Determine the (x, y) coordinate at the center of the cell enclosing the given text.  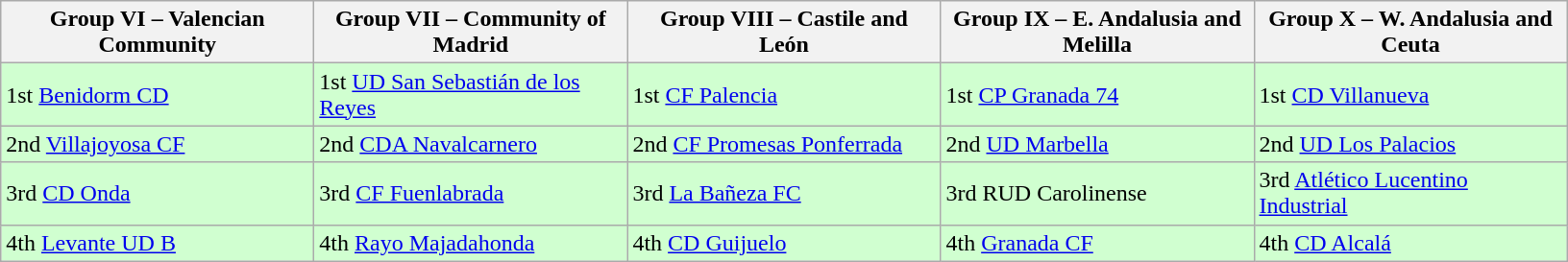
1st CD Villanueva (1410, 94)
3rd CF Fuenlabrada (471, 194)
3rd Atlético Lucentino Industrial (1410, 194)
4th Levante UD B (158, 243)
Group VIII – Castile and León (784, 33)
Group X – W. Andalusia and Ceuta (1410, 33)
4th Rayo Majadahonda (471, 243)
Group IX – E. Andalusia and Melilla (1097, 33)
1st CP Granada 74 (1097, 94)
4th CD Guijuelo (784, 243)
2nd UD Marbella (1097, 144)
Group VI – Valencian Community (158, 33)
2nd UD Los Palacios (1410, 144)
1st UD San Sebastián de los Reyes (471, 94)
4th CD Alcalá (1410, 243)
3rd RUD Carolinense (1097, 194)
1st CF Palencia (784, 94)
1st Benidorm CD (158, 94)
4th Granada CF (1097, 243)
3rd La Bañeza FC (784, 194)
2nd CF Promesas Ponferrada (784, 144)
3rd CD Onda (158, 194)
Group VII – Community of Madrid (471, 33)
2nd CDA Navalcarnero (471, 144)
2nd Villajoyosa CF (158, 144)
